Scan for the cell matching the given text and deliver its [X, Y] coordinate at center. 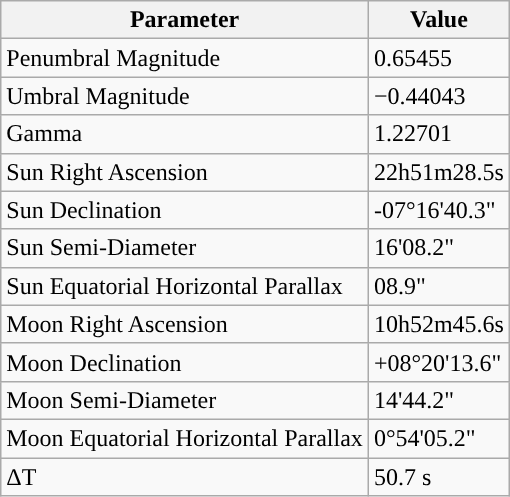
Moon Right Ascension [185, 324]
Penumbral Magnitude [185, 58]
Parameter [185, 20]
−0.44043 [438, 96]
ΔT [185, 477]
Sun Semi-Diameter [185, 248]
-07°16'40.3" [438, 210]
08.9" [438, 286]
Umbral Magnitude [185, 96]
Sun Equatorial Horizontal Parallax [185, 286]
Sun Right Ascension [185, 172]
+08°20'13.6" [438, 362]
Moon Declination [185, 362]
0.65455 [438, 58]
Gamma [185, 134]
10h52m45.6s [438, 324]
Value [438, 20]
0°54'05.2" [438, 438]
Sun Declination [185, 210]
Moon Semi-Diameter [185, 400]
14'44.2" [438, 400]
1.22701 [438, 134]
Moon Equatorial Horizontal Parallax [185, 438]
16'08.2" [438, 248]
22h51m28.5s [438, 172]
50.7 s [438, 477]
